Scan for the cell matching the given text and deliver its (x, y) coordinate at center. 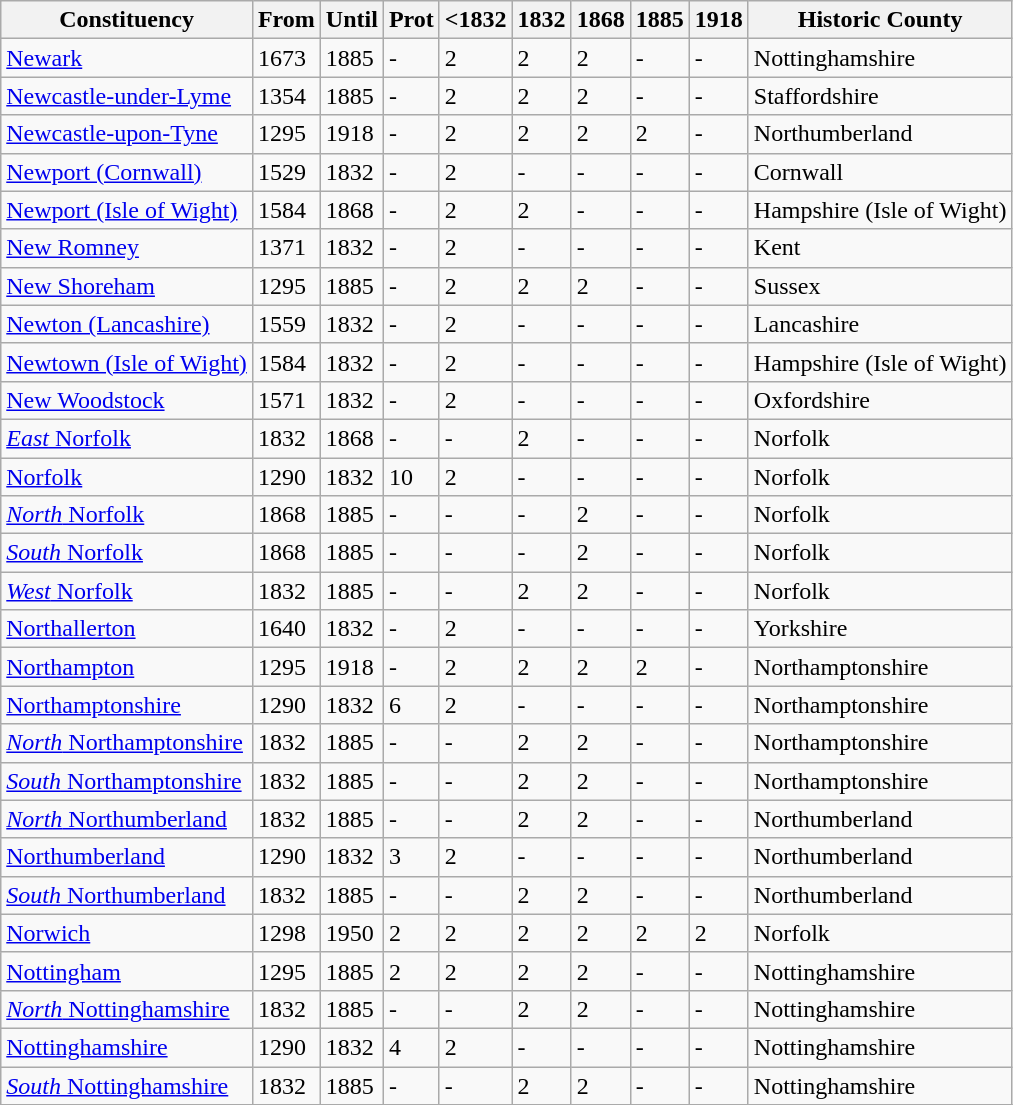
Nottingham (127, 971)
Cornwall (880, 172)
1529 (286, 172)
3 (411, 857)
1640 (286, 629)
Staffordshire (880, 96)
South Norfolk (127, 553)
Lancashire (880, 324)
Newcastle-upon-Tyne (127, 134)
Newport (Isle of Wight) (127, 210)
Newark (127, 58)
1354 (286, 96)
Newport (Cornwall) (127, 172)
10 (411, 477)
North Northamptonshire (127, 743)
North Northumberland (127, 819)
1298 (286, 933)
1673 (286, 58)
North Nottinghamshire (127, 1009)
4 (411, 1047)
Constituency (127, 20)
Sussex (880, 286)
New Romney (127, 248)
North Norfolk (127, 515)
Prot (411, 20)
1371 (286, 248)
Kent (880, 248)
Newcastle-under-Lyme (127, 96)
From (286, 20)
South Northamptonshire (127, 781)
1571 (286, 400)
Norwich (127, 933)
West Norfolk (127, 591)
New Shoreham (127, 286)
1559 (286, 324)
Newtown (Isle of Wight) (127, 362)
<1832 (476, 20)
Newton (Lancashire) (127, 324)
New Woodstock (127, 400)
South Northumberland (127, 895)
Yorkshire (880, 629)
Northallerton (127, 629)
Until (352, 20)
South Nottinghamshire (127, 1085)
1950 (352, 933)
Oxfordshire (880, 400)
6 (411, 705)
East Norfolk (127, 438)
Northampton (127, 667)
Historic County (880, 20)
